Extract the (x, y) coordinate from the center of the cell holding the provided text.  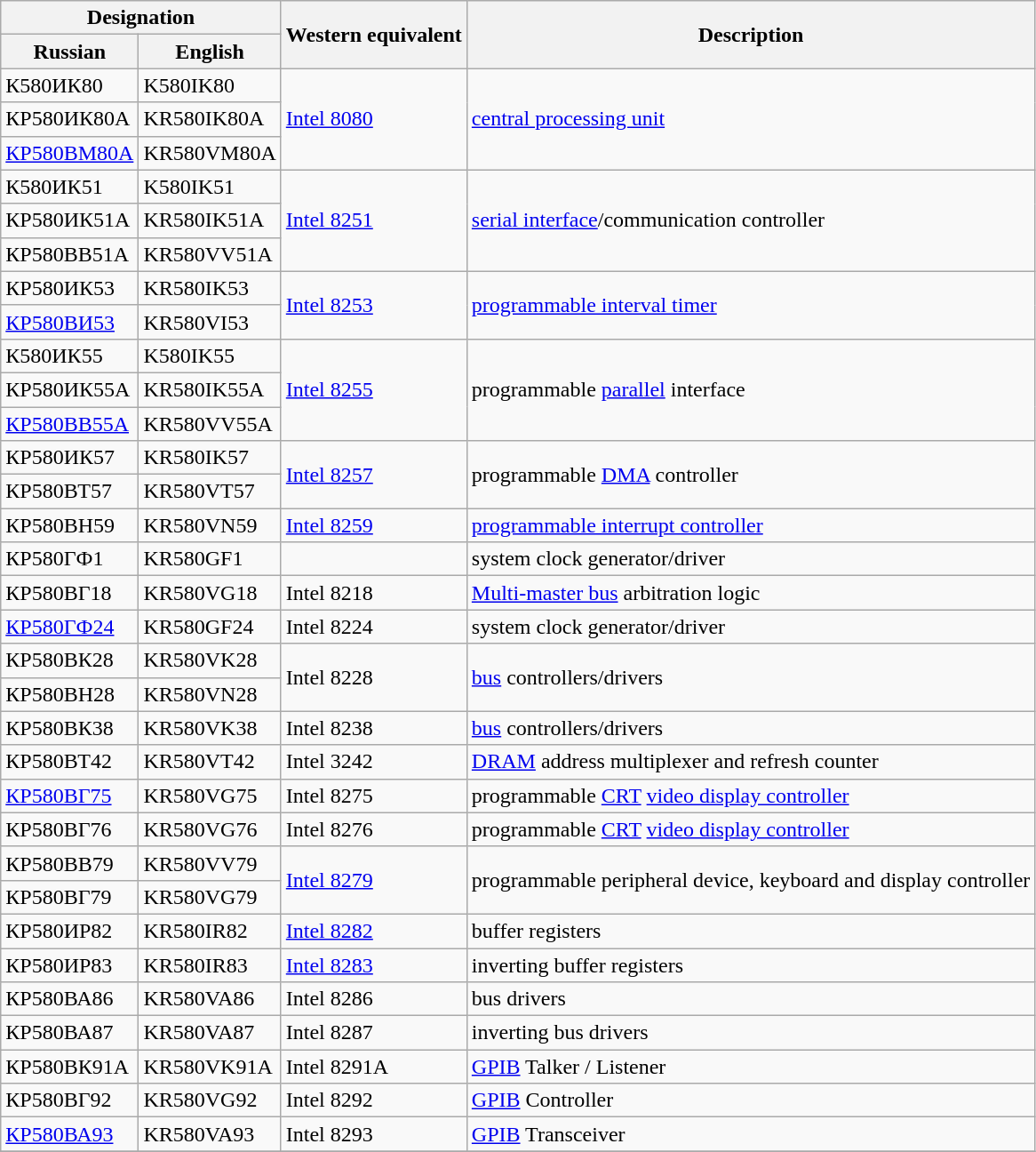
KR580VA87 (210, 1033)
КР580ГФ1 (69, 559)
KR580VG75 (210, 796)
KR580VA93 (210, 1134)
Intel 8282 (373, 931)
КР580ВИ53 (69, 322)
inverting bus drivers (750, 1033)
KR580VV51A (210, 254)
KR580IK53 (210, 288)
КР580ВТ57 (69, 492)
Designation (141, 18)
Intel 8218 (373, 593)
Russian (69, 52)
KR580GF24 (210, 627)
KR580VG76 (210, 829)
КР580ИР83 (69, 964)
Intel 8238 (373, 728)
Intel 8257 (373, 475)
KR580IK57 (210, 458)
КР580ВГ76 (69, 829)
KR580IR83 (210, 964)
КР580ВК38 (69, 728)
К580ИК51 (69, 187)
КР580ВА93 (69, 1134)
К580ИК55 (69, 356)
КР580ВГ92 (69, 1100)
GPIB Controller (750, 1100)
Intel 8283 (373, 964)
КР580ИК51А (69, 220)
programmable parallel interface (750, 389)
Intel 8275 (373, 796)
KR580IK51A (210, 220)
Intel 8291A (373, 1067)
Intel 8276 (373, 829)
КР580ВВ79 (69, 863)
КР580ВК91А (69, 1067)
programmable interrupt controller (750, 525)
KR580VK28 (210, 660)
K580IK80 (210, 85)
КР580ИР82 (69, 931)
KR580VG79 (210, 897)
KR580VV79 (210, 863)
KR580VN28 (210, 694)
GPIB Talker / Listener (750, 1067)
КР580ВН28 (69, 694)
Intel 8292 (373, 1100)
KR580VI53 (210, 322)
KR580VM80A (210, 153)
KR580GF1 (210, 559)
KR580VK91A (210, 1067)
serial interface/communication controller (750, 220)
Intel 8259 (373, 525)
inverting buffer registers (750, 964)
КР580ВГ75 (69, 796)
programmable DMA controller (750, 475)
КР580ВА87 (69, 1033)
KR580VK38 (210, 728)
GPIB Transceiver (750, 1134)
КР580ИК57 (69, 458)
K580IK55 (210, 356)
Intel 8251 (373, 220)
КР580ИК80А (69, 119)
Intel 8224 (373, 627)
Description (750, 35)
Intel 8228 (373, 677)
bus drivers (750, 999)
КР580ИК55А (69, 389)
KR580VV55A (210, 424)
Intel 8287 (373, 1033)
КР580ВК28 (69, 660)
KR580VG18 (210, 593)
DRAM address multiplexer and refresh counter (750, 762)
KR580IK80A (210, 119)
buffer registers (750, 931)
KR580VT57 (210, 492)
programmable interval timer (750, 305)
КР580ИК53 (69, 288)
KR580VT42 (210, 762)
KR580IK55A (210, 389)
Intel 8286 (373, 999)
KR580VG92 (210, 1100)
Intel 8255 (373, 389)
К580ИК80 (69, 85)
KR580VA86 (210, 999)
Intel 8253 (373, 305)
KR580VN59 (210, 525)
Western equivalent (373, 35)
КР580ВВ55A (69, 424)
КР580ГФ24 (69, 627)
Multi-master bus arbitration logic (750, 593)
programmable peripheral device, keyboard and display controller (750, 880)
КР580ВГ18 (69, 593)
Intel 8080 (373, 119)
КР580ВГ79 (69, 897)
КР580ВН59 (69, 525)
Intel 8279 (373, 880)
K580IK51 (210, 187)
Intel 8293 (373, 1134)
КР580ВМ80A (69, 153)
central processing unit (750, 119)
English (210, 52)
КР580ВВ51A (69, 254)
КР580ВА86 (69, 999)
Intel 3242 (373, 762)
KR580IR82 (210, 931)
КР580ВТ42 (69, 762)
